Search for the cell housing the specified text and yield its [x, y] center coordinate. 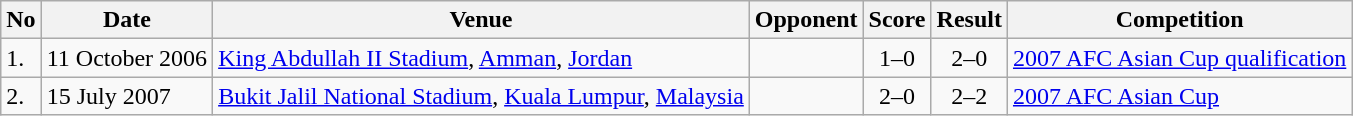
Score [897, 20]
15 July 2007 [126, 96]
2007 AFC Asian Cup [1179, 96]
2–2 [969, 96]
Venue [482, 20]
1–0 [897, 58]
2007 AFC Asian Cup qualification [1179, 58]
Bukit Jalil National Stadium, Kuala Lumpur, Malaysia [482, 96]
No [21, 20]
Opponent [806, 20]
2. [21, 96]
11 October 2006 [126, 58]
Competition [1179, 20]
Date [126, 20]
1. [21, 58]
King Abdullah II Stadium, Amman, Jordan [482, 58]
Result [969, 20]
